Pinpoint the cell where the given text exists, returning its (X, Y) midpoint coordinate. 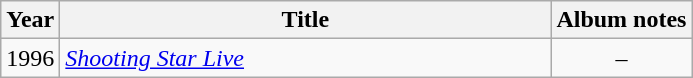
– (622, 58)
Year (30, 20)
1996 (30, 58)
Album notes (622, 20)
Title (306, 20)
Shooting Star Live (306, 58)
